Search for the cell housing the specified text and yield its (x, y) center coordinate. 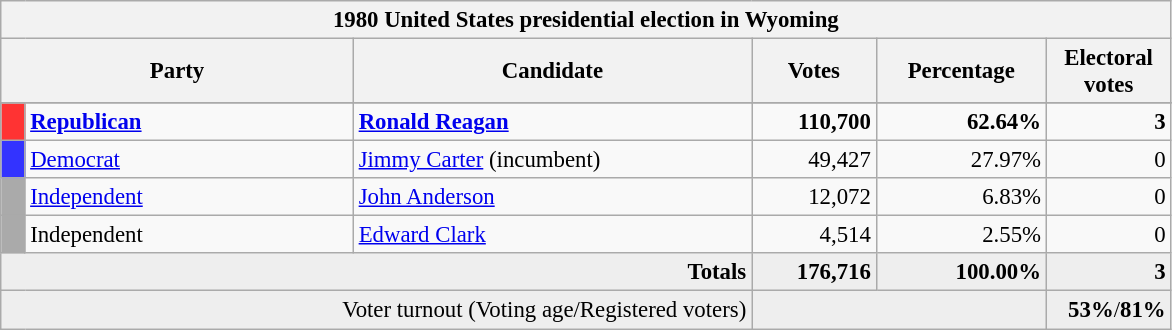
Electoral votes (1108, 72)
27.97% (961, 160)
Edward Clark (552, 235)
Candidate (552, 72)
62.64% (961, 122)
Voter turnout (Voting age/Registered voters) (376, 310)
John Anderson (552, 197)
Democrat (189, 160)
Totals (376, 273)
2.55% (961, 235)
4,514 (814, 235)
Ronald Reagan (552, 122)
Party (178, 72)
Percentage (961, 72)
53%/81% (1108, 310)
176,716 (814, 273)
1980 United States presidential election in Wyoming (586, 20)
Republican (189, 122)
49,427 (814, 160)
110,700 (814, 122)
6.83% (961, 197)
100.00% (961, 273)
12,072 (814, 197)
Jimmy Carter (incumbent) (552, 160)
Votes (814, 72)
